Pinpoint the cell where the given text exists, returning its (x, y) midpoint coordinate. 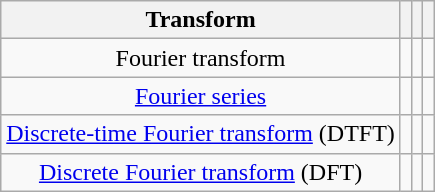
Fourier transform (201, 58)
Transform (201, 20)
Discrete Fourier transform (DFT) (201, 172)
Discrete-time Fourier transform (DTFT) (201, 134)
Fourier series (201, 96)
